Output the (x, y) coordinate of the center of the cell containing the given text.  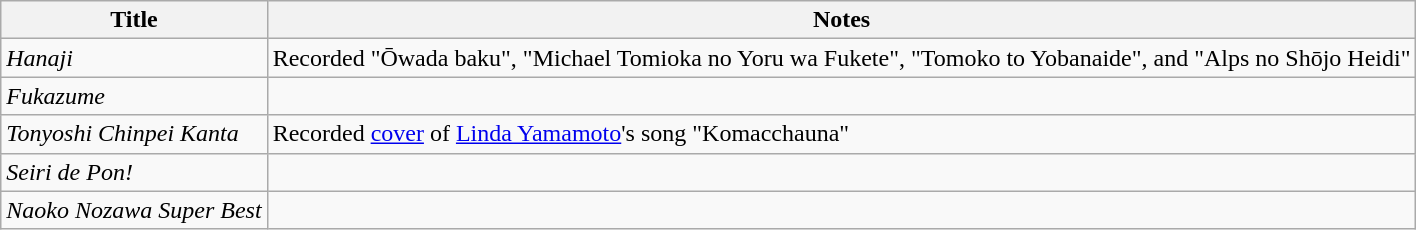
Recorded "Ōwada baku", "Michael Tomioka no Yoru wa Fukete", "Tomoko to Yobanaide", and "Alps no Shōjo Heidi" (842, 58)
Naoko Nozawa Super Best (134, 210)
Fukazume (134, 96)
Title (134, 20)
Recorded cover of Linda Yamamoto's song "Komacchauna" (842, 134)
Seiri de Pon! (134, 172)
Hanaji (134, 58)
Tonyoshi Chinpei Kanta (134, 134)
Notes (842, 20)
